Pinpoint the cell where the given text exists, returning its (x, y) midpoint coordinate. 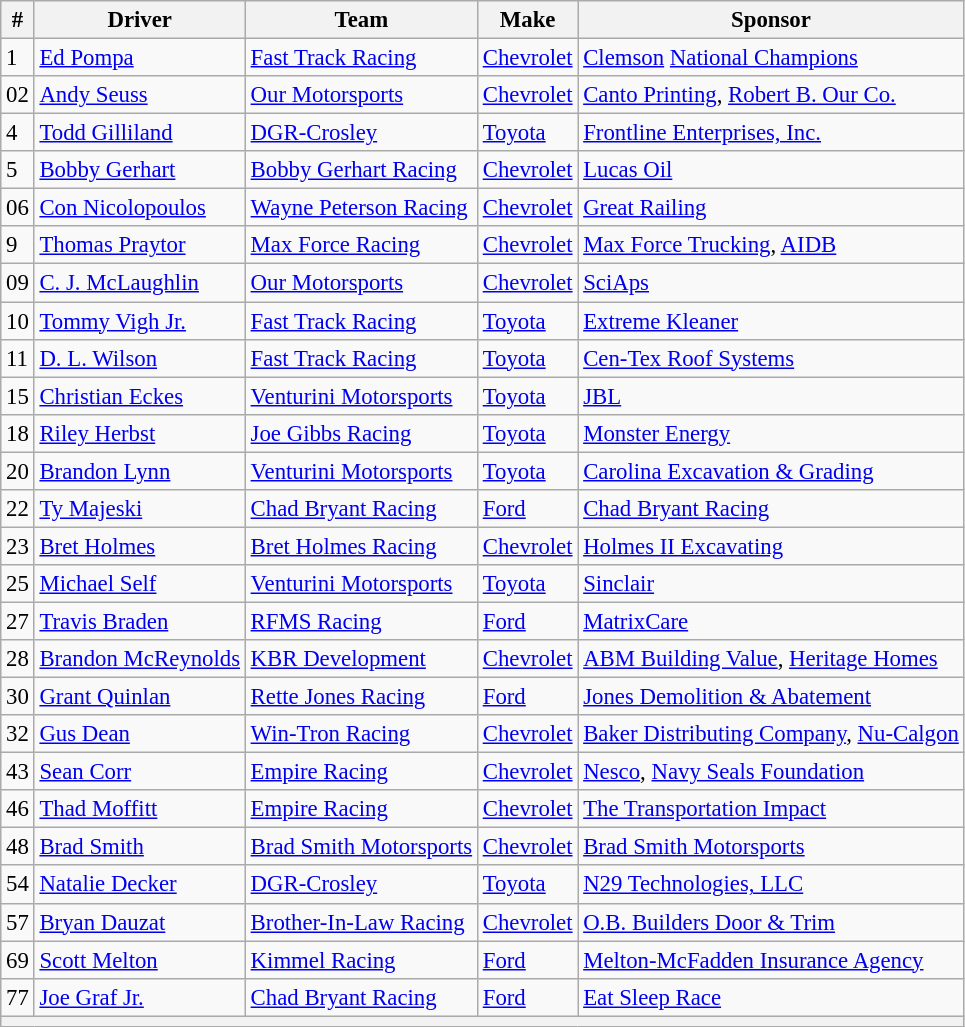
Nesco, Navy Seals Foundation (771, 772)
The Transportation Impact (771, 809)
Gus Dean (140, 734)
32 (18, 734)
46 (18, 809)
KBR Development (361, 659)
Frontline Enterprises, Inc. (771, 133)
23 (18, 546)
Bryan Dauzat (140, 922)
Jones Demolition & Abatement (771, 697)
25 (18, 584)
Bobby Gerhart Racing (361, 170)
Brandon McReynolds (140, 659)
Travis Braden (140, 621)
Riley Herbst (140, 433)
Monster Energy (771, 433)
Andy Seuss (140, 95)
28 (18, 659)
22 (18, 509)
MatrixCare (771, 621)
SciAps (771, 283)
Joe Gibbs Racing (361, 433)
# (18, 20)
Ed Pompa (140, 58)
Natalie Decker (140, 885)
Win-Tron Racing (361, 734)
D. L. Wilson (140, 358)
Melton-McFadden Insurance Agency (771, 960)
Rette Jones Racing (361, 697)
Clemson National Champions (771, 58)
Thad Moffitt (140, 809)
Brad Smith (140, 847)
Todd Gilliland (140, 133)
Cen-Tex Roof Systems (771, 358)
C. J. McLaughlin (140, 283)
02 (18, 95)
Kimmel Racing (361, 960)
09 (18, 283)
5 (18, 170)
Eat Sleep Race (771, 997)
Con Nicolopoulos (140, 208)
Bret Holmes (140, 546)
30 (18, 697)
Max Force Racing (361, 245)
Holmes II Excavating (771, 546)
18 (18, 433)
27 (18, 621)
Christian Eckes (140, 396)
JBL (771, 396)
15 (18, 396)
Brandon Lynn (140, 471)
10 (18, 321)
Sponsor (771, 20)
77 (18, 997)
43 (18, 772)
9 (18, 245)
Sinclair (771, 584)
Michael Self (140, 584)
11 (18, 358)
ABM Building Value, Heritage Homes (771, 659)
Ty Majeski (140, 509)
57 (18, 922)
Baker Distributing Company, Nu-Calgon (771, 734)
69 (18, 960)
48 (18, 847)
Max Force Trucking, AIDB (771, 245)
Joe Graf Jr. (140, 997)
RFMS Racing (361, 621)
Bobby Gerhart (140, 170)
54 (18, 885)
Team (361, 20)
Extreme Kleaner (771, 321)
Tommy Vigh Jr. (140, 321)
Driver (140, 20)
Wayne Peterson Racing (361, 208)
Sean Corr (140, 772)
4 (18, 133)
Make (527, 20)
Brother-In-Law Racing (361, 922)
Grant Quinlan (140, 697)
O.B. Builders Door & Trim (771, 922)
N29 Technologies, LLC (771, 885)
Bret Holmes Racing (361, 546)
Scott Melton (140, 960)
20 (18, 471)
Canto Printing, Robert B. Our Co. (771, 95)
06 (18, 208)
Lucas Oil (771, 170)
Great Railing (771, 208)
1 (18, 58)
Carolina Excavation & Grading (771, 471)
Thomas Praytor (140, 245)
